Scan for the cell matching the given text and deliver its [X, Y] coordinate at center. 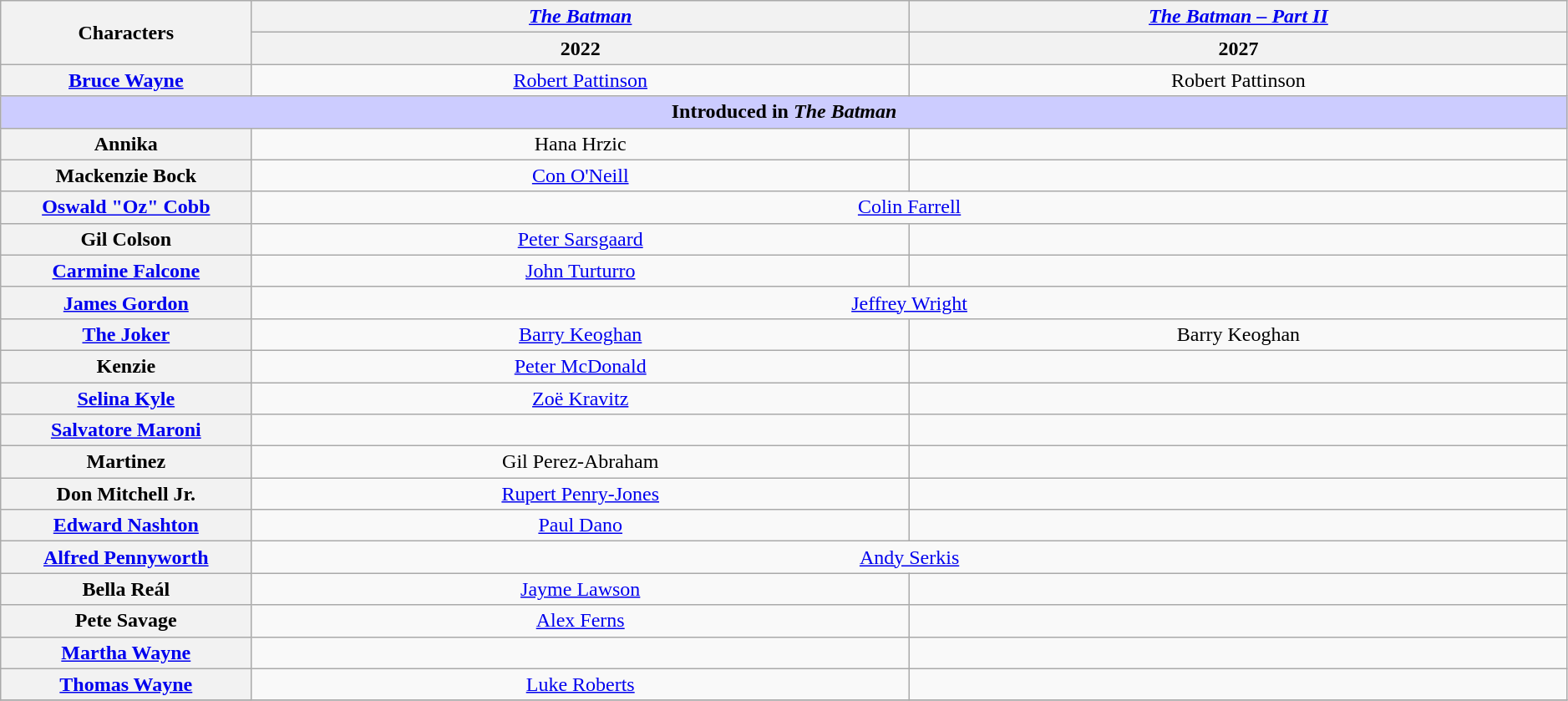
Selina Kyle [126, 399]
Carmine Falcone [126, 271]
Characters [126, 33]
Introduced in The Batman [784, 112]
The Batman – Part II [1239, 17]
Zoë Kravitz [581, 399]
Oswald "Oz" Cobb [126, 207]
Thomas Wayne [126, 684]
Martha Wayne [126, 653]
Martinez [126, 462]
Pete Savage [126, 621]
2022 [581, 48]
Paul Dano [581, 526]
James Gordon [126, 302]
Hana Hrzic [581, 144]
Salvatore Maroni [126, 430]
The Joker [126, 334]
Kenzie [126, 366]
The Batman [581, 17]
Luke Roberts [581, 684]
Jeffrey Wright [909, 302]
Rupert Penry-Jones [581, 494]
Colin Farrell [909, 207]
Peter McDonald [581, 366]
Jayme Lawson [581, 589]
Edward Nashton [126, 526]
Gil Colson [126, 239]
Alfred Pennyworth [126, 557]
John Turturro [581, 271]
Annika [126, 144]
Don Mitchell Jr. [126, 494]
Bella Reál [126, 589]
2027 [1239, 48]
Mackenzie Bock [126, 175]
Gil Perez-Abraham [581, 462]
Con O'Neill [581, 175]
Andy Serkis [909, 557]
Peter Sarsgaard [581, 239]
Alex Ferns [581, 621]
Bruce Wayne [126, 80]
